Return [X, Y] of the center of cell containing provided text 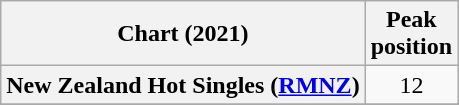
12 [411, 85]
Peakposition [411, 34]
Chart (2021) [183, 34]
New Zealand Hot Singles (RMNZ) [183, 85]
